Output the [X, Y] coordinate of the center of the cell containing the given text.  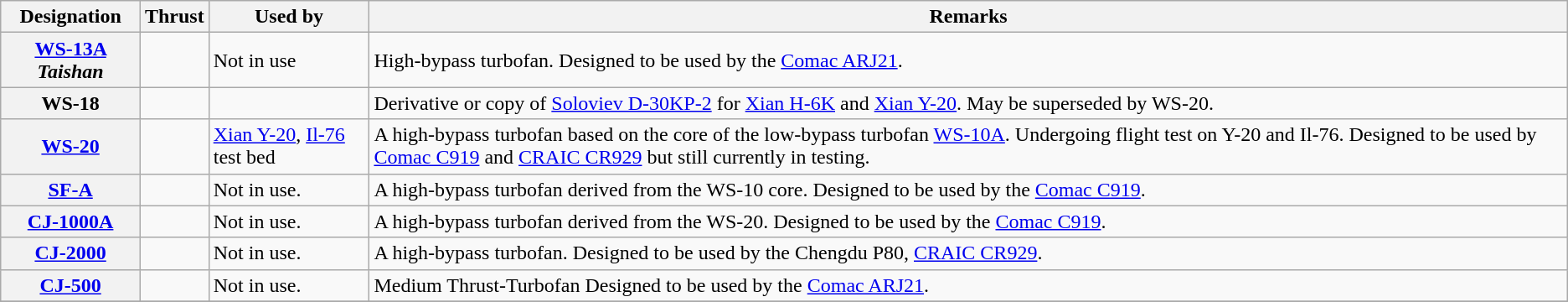
CJ-1000A [70, 221]
Designation [70, 17]
WS-13A Taishan [70, 60]
Used by [289, 17]
Medium Thrust-Turbofan Designed to be used by the Comac ARJ21. [968, 285]
Remarks [968, 17]
A high-bypass turbofan derived from the WS-20. Designed to be used by the Comac C919. [968, 221]
Derivative or copy of Soloviev D-30KP-2 for Xian H-6K and Xian Y-20. May be superseded by WS-20. [968, 103]
Xian Y-20, Il-76 test bed [289, 146]
Thrust [174, 17]
WS-20 [70, 146]
CJ-2000 [70, 253]
A high-bypass turbofan derived from the WS-10 core. Designed to be used by the Comac C919. [968, 190]
SF-A [70, 190]
CJ-500 [70, 285]
A high-bypass turbofan. Designed to be used by the Chengdu P80, CRAIC CR929. [968, 253]
Not in use [289, 60]
WS-18 [70, 103]
High-bypass turbofan. Designed to be used by the Comac ARJ21. [968, 60]
